Search for the cell housing the specified text and yield its [x, y] center coordinate. 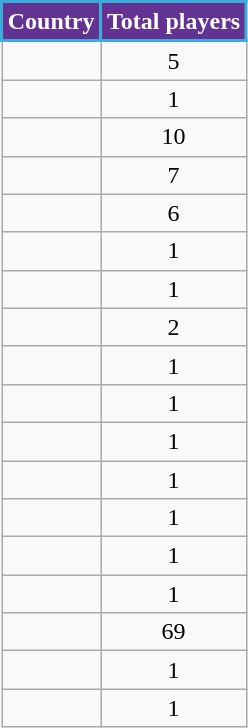
7 [174, 175]
5 [174, 60]
6 [174, 213]
69 [174, 632]
2 [174, 327]
Total players [174, 22]
10 [174, 137]
Country [52, 22]
